Detect which cell encompasses the target text, then output its [x, y] center coordinate. 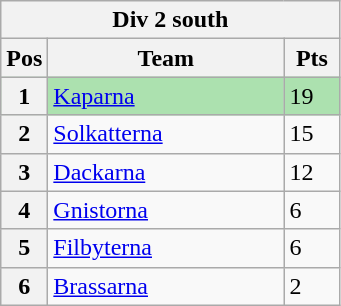
Pts [312, 58]
19 [312, 96]
Team [166, 58]
3 [24, 172]
4 [24, 210]
5 [24, 248]
Pos [24, 58]
Kaparna [166, 96]
Div 2 south [170, 20]
1 [24, 96]
Dackarna [166, 172]
15 [312, 134]
12 [312, 172]
Brassarna [166, 286]
Filbyterna [166, 248]
Solkatterna [166, 134]
Gnistorna [166, 210]
